Provide the (x, y) coordinate of the cell's center where the given text is located.  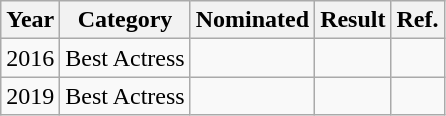
Result (353, 20)
2019 (30, 96)
2016 (30, 58)
Nominated (252, 20)
Ref. (418, 20)
Year (30, 20)
Category (125, 20)
